Scan for the cell matching the given text and deliver its [X, Y] coordinate at center. 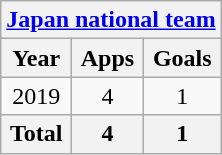
Total [36, 134]
Goals [182, 58]
2019 [36, 96]
Apps [108, 58]
Year [36, 58]
Japan national team [111, 20]
